Provide the [X, Y] coordinate of the cell's center where the given text is located.  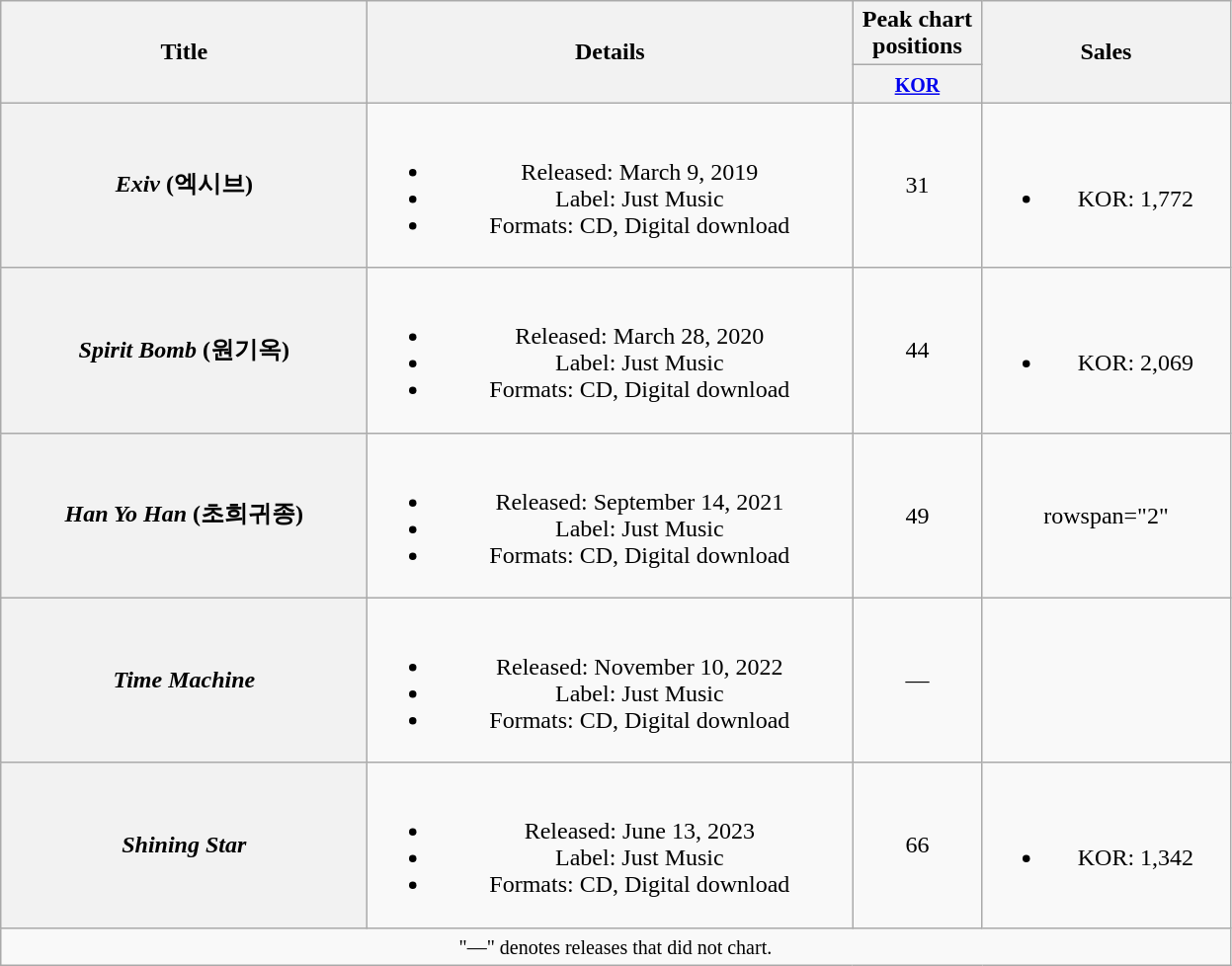
Released: June 13, 2023Label: Just MusicFormats: CD, Digital download [611, 845]
31 [917, 186]
Released: March 9, 2019Label: Just MusicFormats: CD, Digital download [611, 186]
Han Yo Han (초희귀종) [184, 516]
Released: November 10, 2022Label: Just MusicFormats: CD, Digital download [611, 680]
"—" denotes releases that did not chart. [616, 946]
Shining Star [184, 845]
KOR: 1,772 [1107, 186]
44 [917, 350]
Peak chart positions [917, 34]
Details [611, 51]
— [917, 680]
Spirit Bomb (원기옥) [184, 350]
49 [917, 516]
66 [917, 845]
KOR [917, 84]
Exiv (엑시브) [184, 186]
rowspan="2" [1107, 516]
KOR: 1,342 [1107, 845]
Time Machine [184, 680]
Title [184, 51]
KOR: 2,069 [1107, 350]
Sales [1107, 51]
Released: March 28, 2020Label: Just MusicFormats: CD, Digital download [611, 350]
Released: September 14, 2021Label: Just MusicFormats: CD, Digital download [611, 516]
